Return the (X, Y) coordinate for the center point of the cell that contains the specified text.  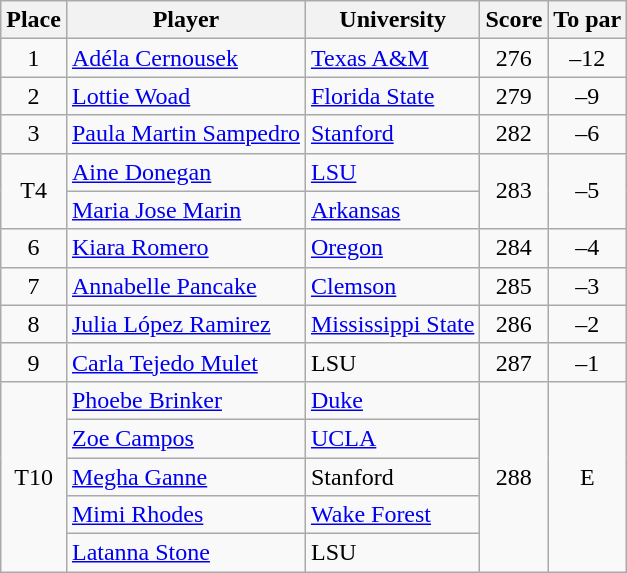
T4 (34, 191)
2 (34, 96)
–2 (588, 324)
283 (514, 191)
Duke (392, 400)
–12 (588, 58)
Wake Forest (392, 515)
Maria Jose Marin (186, 210)
Latanna Stone (186, 553)
To par (588, 20)
285 (514, 286)
Aine Donegan (186, 172)
–1 (588, 362)
–5 (588, 191)
9 (34, 362)
7 (34, 286)
Mississippi State (392, 324)
Player (186, 20)
–6 (588, 134)
279 (514, 96)
Adéla Cernousek (186, 58)
UCLA (392, 438)
Julia López Ramirez (186, 324)
288 (514, 476)
Arkansas (392, 210)
284 (514, 248)
Place (34, 20)
276 (514, 58)
E (588, 476)
Oregon (392, 248)
6 (34, 248)
Score (514, 20)
Florida State (392, 96)
287 (514, 362)
–9 (588, 96)
8 (34, 324)
–3 (588, 286)
286 (514, 324)
Mimi Rhodes (186, 515)
3 (34, 134)
Annabelle Pancake (186, 286)
Zoe Campos (186, 438)
Kiara Romero (186, 248)
Lottie Woad (186, 96)
Clemson (392, 286)
282 (514, 134)
1 (34, 58)
Carla Tejedo Mulet (186, 362)
T10 (34, 476)
Phoebe Brinker (186, 400)
Megha Ganne (186, 477)
University (392, 20)
–4 (588, 248)
Texas A&M (392, 58)
Paula Martin Sampedro (186, 134)
